Provide the [x, y] coordinate of the cell's center where the given text is located.  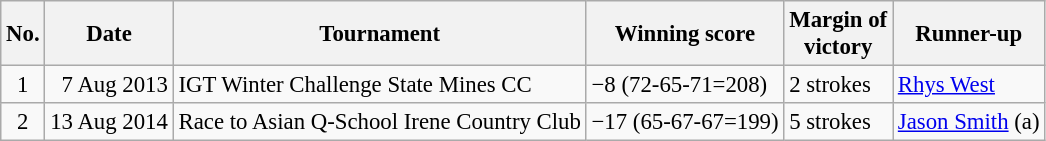
−8 (72-65-71=208) [685, 85]
5 strokes [838, 122]
7 Aug 2013 [109, 85]
Winning score [685, 34]
Tournament [380, 34]
Rhys West [969, 85]
−17 (65-67-67=199) [685, 122]
Date [109, 34]
No. [23, 34]
2 [23, 122]
2 strokes [838, 85]
Jason Smith (a) [969, 122]
13 Aug 2014 [109, 122]
Margin ofvictory [838, 34]
Runner-up [969, 34]
IGT Winter Challenge State Mines CC [380, 85]
1 [23, 85]
Race to Asian Q-School Irene Country Club [380, 122]
